Capture the cell that displays the provided text and extract its [X, Y] central coordinate. 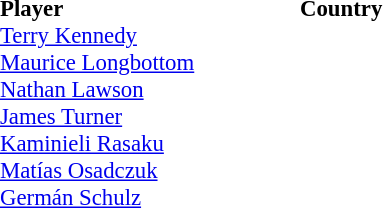
Matías Osadczuk [150, 170]
Kaminieli Rasaku [150, 144]
Terry Kennedy [150, 36]
Nathan Lawson [150, 90]
James Turner [150, 116]
Maurice Longbottom [150, 62]
